Locate the cell with the specified text and output its (X, Y) center coordinate. 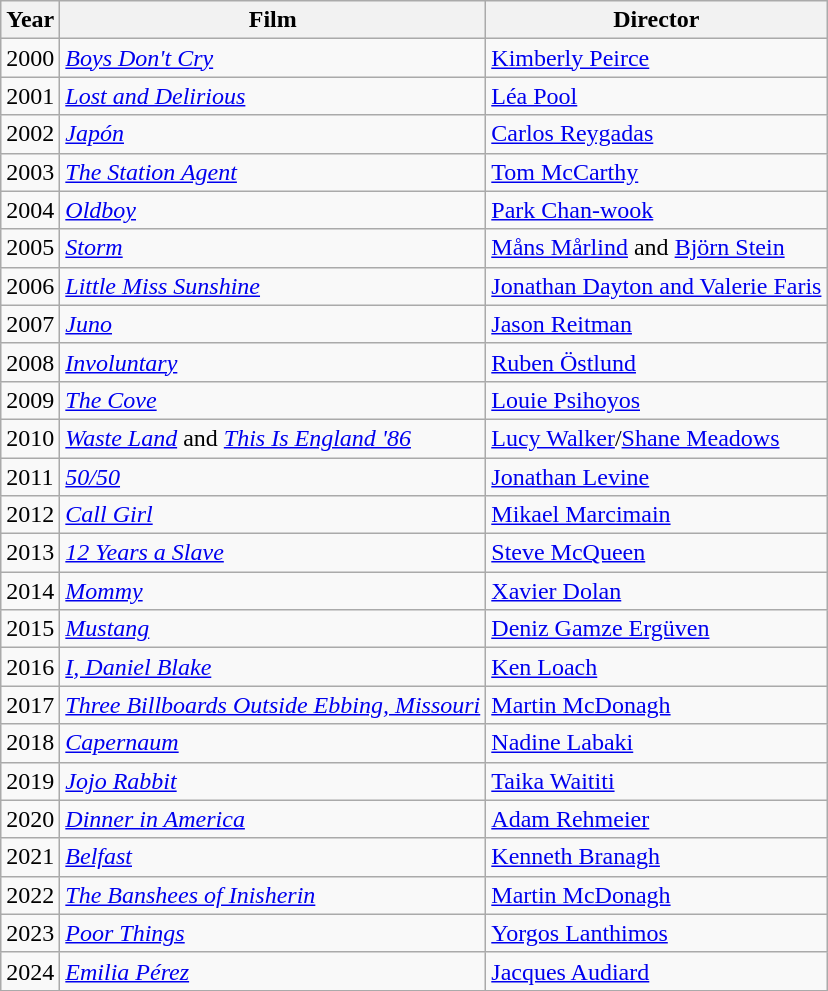
Kimberly Peirce (656, 58)
Tom McCarthy (656, 172)
Juno (273, 324)
Kenneth Branagh (656, 857)
2002 (30, 134)
Steve McQueen (656, 553)
2016 (30, 667)
2011 (30, 477)
Nadine Labaki (656, 743)
Japón (273, 134)
Mommy (273, 591)
Storm (273, 248)
2008 (30, 362)
2003 (30, 172)
Louie Psihoyos (656, 400)
2005 (30, 248)
The Banshees of Inisherin (273, 895)
Lost and Delirious (273, 96)
Måns Mårlind and Björn Stein (656, 248)
2023 (30, 933)
Ken Loach (656, 667)
Poor Things (273, 933)
Jason Reitman (656, 324)
Mikael Marcimain (656, 515)
2018 (30, 743)
Belfast (273, 857)
Oldboy (273, 210)
Léa Pool (656, 96)
2001 (30, 96)
Dinner in America (273, 819)
Xavier Dolan (656, 591)
12 Years a Slave (273, 553)
Park Chan-wook (656, 210)
2004 (30, 210)
Jacques Audiard (656, 971)
Carlos Reygadas (656, 134)
Jonathan Dayton and Valerie Faris (656, 286)
Boys Don't Cry (273, 58)
2006 (30, 286)
Jojo Rabbit (273, 781)
2017 (30, 705)
Waste Land and This Is England '86 (273, 438)
Call Girl (273, 515)
Emilia Pérez (273, 971)
Year (30, 20)
Involuntary (273, 362)
2007 (30, 324)
Ruben Östlund (656, 362)
Three Billboards Outside Ebbing, Missouri (273, 705)
The Station Agent (273, 172)
2015 (30, 629)
Deniz Gamze Ergüven (656, 629)
2022 (30, 895)
Film (273, 20)
Yorgos Lanthimos (656, 933)
2000 (30, 58)
Adam Rehmeier (656, 819)
Little Miss Sunshine (273, 286)
50/50 (273, 477)
2009 (30, 400)
2014 (30, 591)
Lucy Walker/Shane Meadows (656, 438)
2021 (30, 857)
2012 (30, 515)
2010 (30, 438)
Taika Waititi (656, 781)
Jonathan Levine (656, 477)
2013 (30, 553)
The Cove (273, 400)
Director (656, 20)
Mustang (273, 629)
2020 (30, 819)
2019 (30, 781)
2024 (30, 971)
Capernaum (273, 743)
I, Daniel Blake (273, 667)
